Search for the cell housing the specified text and yield its [x, y] center coordinate. 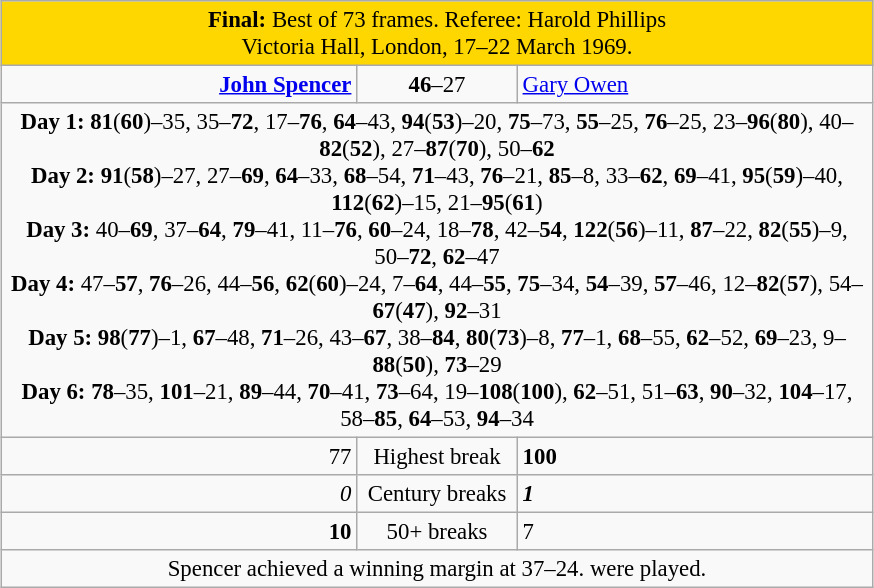
John Spencer [179, 85]
10 [179, 532]
77 [179, 457]
46–27 [438, 85]
Spencer achieved a winning margin at 37–24. were played. [437, 569]
Century breaks [438, 494]
0 [179, 494]
Gary Owen [695, 85]
100 [695, 457]
50+ breaks [438, 532]
Final: Best of 73 frames. Referee: Harold PhillipsVictoria Hall, London, 17–22 March 1969. [437, 34]
Highest break [438, 457]
1 [695, 494]
7 [695, 532]
